Scan for the cell matching the given text and deliver its [x, y] coordinate at center. 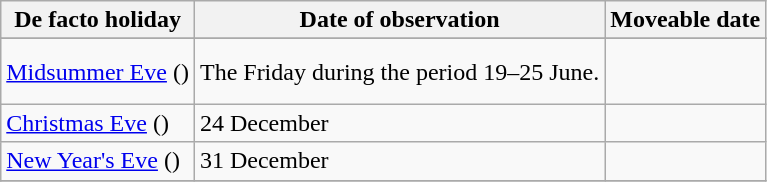
Moveable date [686, 20]
De facto holiday [98, 20]
Christmas Eve () [98, 123]
24 December [399, 123]
Midsummer Eve () [98, 72]
The Friday during the period 19–25 June. [399, 72]
31 December [399, 161]
Date of observation [399, 20]
New Year's Eve () [98, 161]
